Extract the (X, Y) coordinate from the center of the cell holding the provided text.  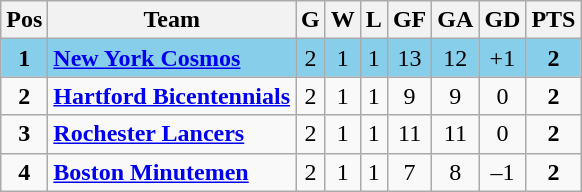
Hartford Bicentennials (172, 96)
13 (409, 58)
GF (409, 20)
GA (456, 20)
Team (172, 20)
12 (456, 58)
W (342, 20)
New York Cosmos (172, 58)
+1 (502, 58)
GD (502, 20)
4 (24, 172)
PTS (554, 20)
7 (409, 172)
L (374, 20)
–1 (502, 172)
3 (24, 134)
Pos (24, 20)
G (311, 20)
Boston Minutemen (172, 172)
8 (456, 172)
Rochester Lancers (172, 134)
